Return the [X, Y] coordinate for the center point of the cell that contains the specified text.  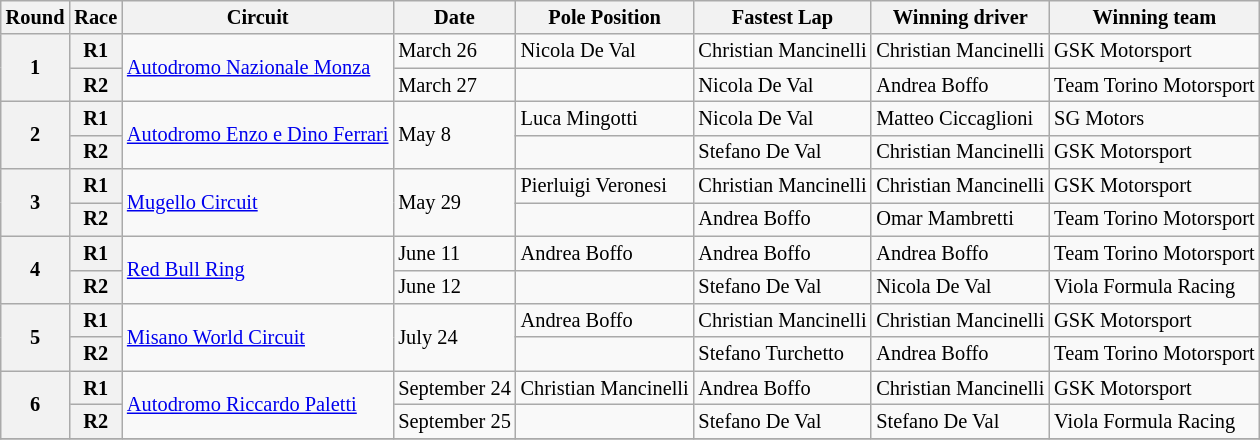
Pierluigi Veronesi [605, 186]
Autodromo Riccardo Paletti [258, 404]
Autodromo Enzo e Dino Ferrari [258, 134]
Round [36, 17]
Fastest Lap [783, 17]
Misano World Circuit [258, 336]
Autodromo Nazionale Monza [258, 68]
1 [36, 68]
Date [454, 17]
June 11 [454, 253]
March 27 [454, 85]
4 [36, 270]
Luca Mingotti [605, 118]
2 [36, 134]
Mugello Circuit [258, 202]
Winning driver [960, 17]
May 29 [454, 202]
6 [36, 404]
Winning team [1154, 17]
SG Motors [1154, 118]
Stefano Turchetto [783, 354]
Pole Position [605, 17]
September 24 [454, 388]
July 24 [454, 336]
Red Bull Ring [258, 270]
September 25 [454, 421]
Race [96, 17]
Matteo Ciccaglioni [960, 118]
March 26 [454, 51]
5 [36, 336]
3 [36, 202]
Circuit [258, 17]
May 8 [454, 134]
Omar Mambretti [960, 219]
June 12 [454, 287]
